Find where the given text appears and provide that cell's center as [x, y] coordinate. 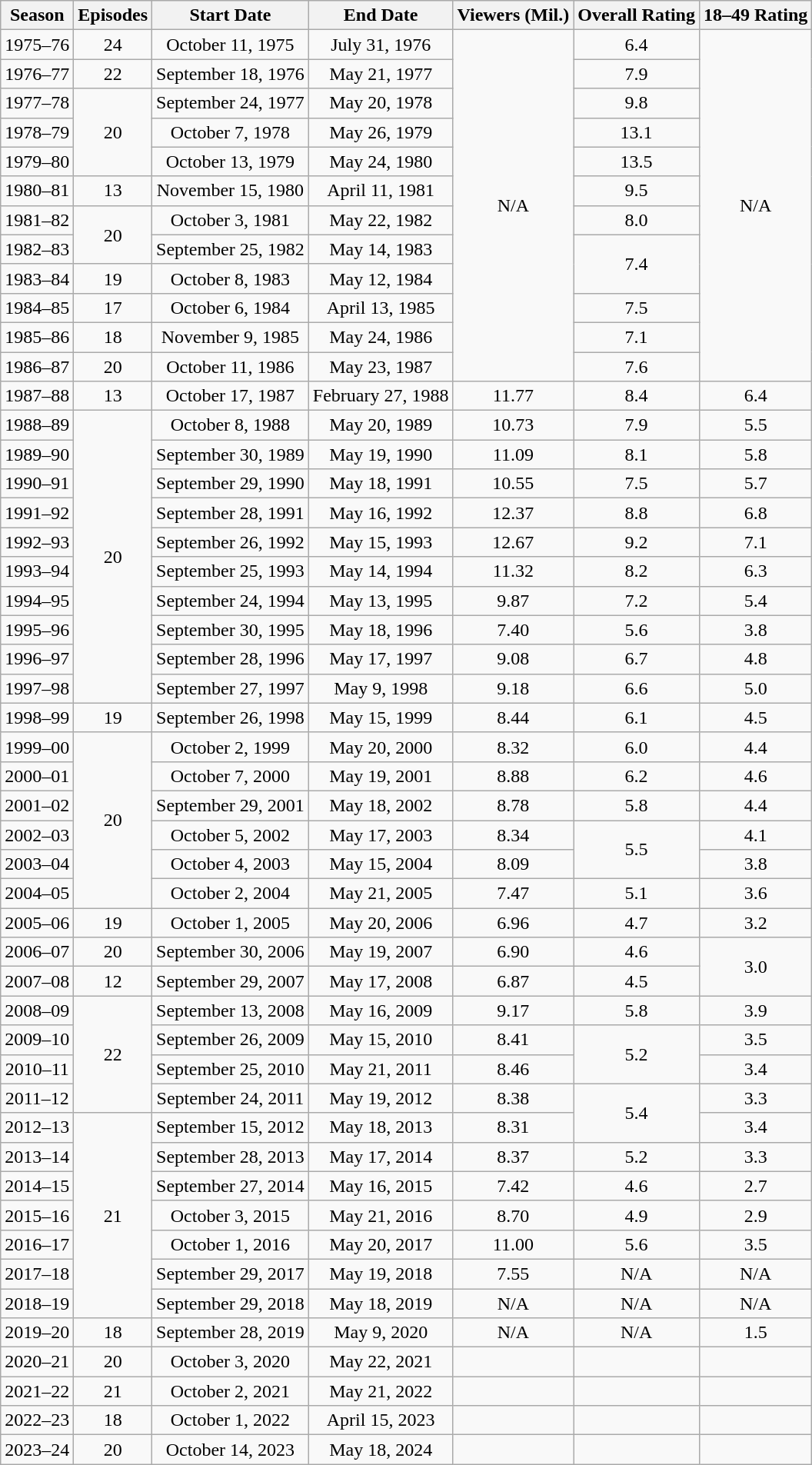
6.8 [755, 513]
May 18, 2019 [381, 1304]
4.9 [637, 1215]
1976–77 [37, 74]
8.88 [514, 776]
May 22, 2021 [381, 1362]
September 29, 2017 [231, 1274]
6.7 [637, 659]
May 16, 2009 [381, 1011]
September 24, 1977 [231, 103]
November 15, 1980 [231, 191]
4.1 [755, 834]
May 15, 2004 [381, 864]
11.77 [514, 396]
11.32 [514, 571]
1978–79 [37, 132]
October 2, 2021 [231, 1391]
8.31 [514, 1127]
1981–82 [37, 220]
May 18, 1991 [381, 484]
1987–88 [37, 396]
8.0 [637, 220]
2003–04 [37, 864]
7.2 [637, 601]
6.1 [637, 718]
10.55 [514, 484]
October 7, 1978 [231, 132]
September 13, 2008 [231, 1011]
6.6 [637, 688]
2007–08 [37, 981]
8.78 [514, 805]
October 3, 2020 [231, 1362]
September 24, 1994 [231, 601]
May 20, 2017 [381, 1244]
1990–91 [37, 484]
October 11, 1975 [231, 45]
May 16, 1992 [381, 513]
September 25, 2010 [231, 1069]
9.5 [637, 191]
8.44 [514, 718]
1980–81 [37, 191]
May 17, 2003 [381, 834]
8.41 [514, 1040]
2013–14 [37, 1157]
8.32 [514, 747]
7.40 [514, 630]
7.4 [637, 264]
8.2 [637, 571]
4.7 [637, 923]
February 27, 1988 [381, 396]
April 11, 1981 [381, 191]
Start Date [231, 15]
2010–11 [37, 1069]
May 20, 1989 [381, 425]
2019–20 [37, 1333]
2009–10 [37, 1040]
11.00 [514, 1244]
8.8 [637, 513]
5.1 [637, 894]
1999–00 [37, 747]
2011–12 [37, 1098]
3.2 [755, 923]
1994–95 [37, 601]
2014–15 [37, 1186]
October 2, 2004 [231, 894]
5.0 [755, 688]
September 18, 1976 [231, 74]
2005–06 [37, 923]
May 21, 2016 [381, 1215]
8.4 [637, 396]
2020–21 [37, 1362]
2008–09 [37, 1011]
May 19, 2018 [381, 1274]
September 29, 2007 [231, 981]
October 2, 1999 [231, 747]
May 19, 1990 [381, 454]
1995–96 [37, 630]
May 19, 2007 [381, 952]
7.6 [637, 367]
1975–76 [37, 45]
4.8 [755, 659]
2000–01 [37, 776]
April 15, 2023 [381, 1420]
October 13, 1979 [231, 161]
1986–87 [37, 367]
1992–93 [37, 542]
September 25, 1982 [231, 249]
September 30, 1989 [231, 454]
2006–07 [37, 952]
2015–16 [37, 1215]
July 31, 1976 [381, 45]
October 3, 1981 [231, 220]
October 8, 1983 [231, 278]
9.17 [514, 1011]
May 26, 1979 [381, 132]
1988–89 [37, 425]
24 [113, 45]
May 14, 1983 [381, 249]
1977–78 [37, 103]
May 14, 1994 [381, 571]
September 28, 1991 [231, 513]
September 29, 2018 [231, 1304]
May 20, 2000 [381, 747]
9.8 [637, 103]
May 19, 2012 [381, 1098]
May 15, 2010 [381, 1040]
8.1 [637, 454]
May 17, 2014 [381, 1157]
May 15, 1993 [381, 542]
September 26, 1992 [231, 542]
May 21, 1977 [381, 74]
September 25, 1993 [231, 571]
September 15, 2012 [231, 1127]
3.9 [755, 1011]
12.67 [514, 542]
September 27, 2014 [231, 1186]
2016–17 [37, 1244]
September 29, 1990 [231, 484]
May 18, 2002 [381, 805]
May 22, 1982 [381, 220]
1984–85 [37, 308]
May 17, 2008 [381, 981]
8.34 [514, 834]
May 18, 2024 [381, 1450]
5.7 [755, 484]
October 4, 2003 [231, 864]
2021–22 [37, 1391]
April 13, 1985 [381, 308]
6.90 [514, 952]
1985–86 [37, 337]
17 [113, 308]
2017–18 [37, 1274]
8.46 [514, 1069]
6.96 [514, 923]
2018–19 [37, 1304]
Episodes [113, 15]
1991–92 [37, 513]
13.5 [637, 161]
May 16, 2015 [381, 1186]
October 8, 1988 [231, 425]
6.2 [637, 776]
13.1 [637, 132]
September 27, 1997 [231, 688]
3.6 [755, 894]
May 19, 2001 [381, 776]
May 13, 1995 [381, 601]
May 20, 2006 [381, 923]
May 21, 2005 [381, 894]
May 18, 1996 [381, 630]
October 7, 2000 [231, 776]
September 28, 2013 [231, 1157]
Viewers (Mil.) [514, 15]
May 21, 2022 [381, 1391]
October 1, 2016 [231, 1244]
2012–13 [37, 1127]
1982–83 [37, 249]
2004–05 [37, 894]
7.47 [514, 894]
1979–80 [37, 161]
1998–99 [37, 718]
8.09 [514, 864]
May 9, 2020 [381, 1333]
18–49 Rating [755, 15]
October 5, 2002 [231, 834]
October 6, 1984 [231, 308]
9.2 [637, 542]
6.87 [514, 981]
1989–90 [37, 454]
9.18 [514, 688]
3.0 [755, 967]
End Date [381, 15]
September 30, 2006 [231, 952]
Overall Rating [637, 15]
8.38 [514, 1098]
September 24, 2011 [231, 1098]
2.7 [755, 1186]
May 21, 2011 [381, 1069]
September 30, 1995 [231, 630]
May 9, 1998 [381, 688]
7.55 [514, 1274]
2002–03 [37, 834]
September 26, 2009 [231, 1040]
9.87 [514, 601]
11.09 [514, 454]
10.73 [514, 425]
September 28, 1996 [231, 659]
May 18, 2013 [381, 1127]
May 23, 1987 [381, 367]
2022–23 [37, 1420]
October 1, 2005 [231, 923]
1993–94 [37, 571]
1.5 [755, 1333]
May 15, 1999 [381, 718]
8.37 [514, 1157]
May 12, 1984 [381, 278]
May 24, 1986 [381, 337]
October 11, 1986 [231, 367]
September 26, 1998 [231, 718]
May 20, 1978 [381, 103]
October 14, 2023 [231, 1450]
12 [113, 981]
May 24, 1980 [381, 161]
October 1, 2022 [231, 1420]
7.42 [514, 1186]
1996–97 [37, 659]
September 28, 2019 [231, 1333]
October 3, 2015 [231, 1215]
November 9, 1985 [231, 337]
September 29, 2001 [231, 805]
8.70 [514, 1215]
6.0 [637, 747]
1983–84 [37, 278]
1997–98 [37, 688]
2001–02 [37, 805]
2.9 [755, 1215]
12.37 [514, 513]
Season [37, 15]
9.08 [514, 659]
October 17, 1987 [231, 396]
6.3 [755, 571]
May 17, 1997 [381, 659]
2023–24 [37, 1450]
